Return the [X, Y] coordinate for the center point of the cell that contains the specified text.  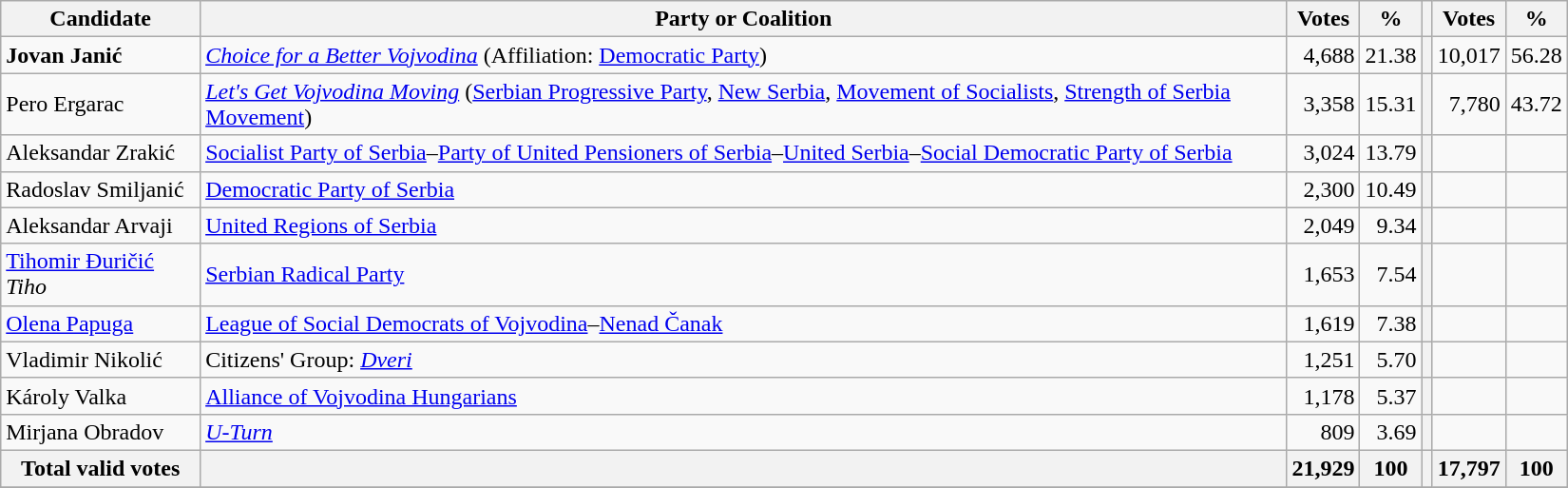
Aleksandar Zrakić [101, 153]
Károly Valka [101, 396]
7.54 [1391, 274]
Democratic Party of Serbia [743, 189]
3.69 [1391, 432]
Olena Papuga [101, 323]
United Regions of Serbia [743, 225]
10.49 [1391, 189]
43.72 [1536, 105]
21,929 [1323, 468]
Citizens' Group: Dveri [743, 360]
League of Social Democrats of Vojvodina–Nenad Čanak [743, 323]
Let's Get Vojvodina Moving (Serbian Progressive Party, New Serbia, Movement of Socialists, Strength of Serbia Movement) [743, 105]
Party or Coalition [743, 19]
21.38 [1391, 55]
Jovan Janić [101, 55]
1,619 [1323, 323]
2,049 [1323, 225]
Aleksandar Arvaji [101, 225]
2,300 [1323, 189]
Alliance of Vojvodina Hungarians [743, 396]
809 [1323, 432]
Choice for a Better Vojvodina (Affiliation: Democratic Party) [743, 55]
Candidate [101, 19]
15.31 [1391, 105]
7.38 [1391, 323]
Mirjana Obradov [101, 432]
Radoslav Smiljanić [101, 189]
1,653 [1323, 274]
13.79 [1391, 153]
10,017 [1469, 55]
5.70 [1391, 360]
56.28 [1536, 55]
Socialist Party of Serbia–Party of United Pensioners of Serbia–United Serbia–Social Democratic Party of Serbia [743, 153]
Vladimir Nikolić [101, 360]
3,358 [1323, 105]
U-Turn [743, 432]
7,780 [1469, 105]
1,178 [1323, 396]
5.37 [1391, 396]
1,251 [1323, 360]
17,797 [1469, 468]
Serbian Radical Party [743, 274]
9.34 [1391, 225]
Total valid votes [101, 468]
4,688 [1323, 55]
Pero Ergarac [101, 105]
Tihomir Đuričić Tiho [101, 274]
3,024 [1323, 153]
